Return (x, y) of the center of cell containing provided text 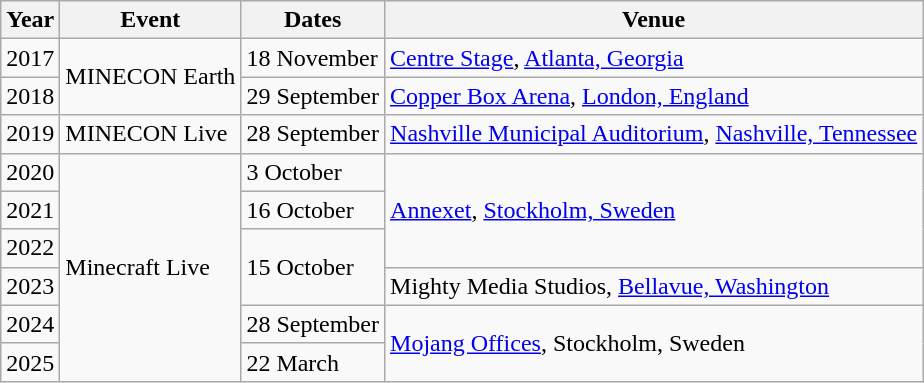
Minecraft Live (150, 267)
22 March (313, 362)
2022 (30, 248)
Dates (313, 20)
29 September (313, 96)
Venue (654, 20)
Event (150, 20)
Copper Box Arena, London, England (654, 96)
2020 (30, 172)
2018 (30, 96)
18 November (313, 58)
MINECON Live (150, 134)
2017 (30, 58)
15 October (313, 267)
Mojang Offices, Stockholm, Sweden (654, 343)
2021 (30, 210)
16 October (313, 210)
2024 (30, 324)
Nashville Municipal Auditorium, Nashville, Tennessee (654, 134)
Mighty Media Studios, Bellavue, Washington (654, 286)
3 October (313, 172)
Year (30, 20)
2023 (30, 286)
Annexet, Stockholm, Sweden (654, 210)
2025 (30, 362)
MINECON Earth (150, 77)
2019 (30, 134)
Centre Stage, Atlanta, Georgia (654, 58)
